Return the (X, Y) coordinate for the center point of the cell that contains the specified text.  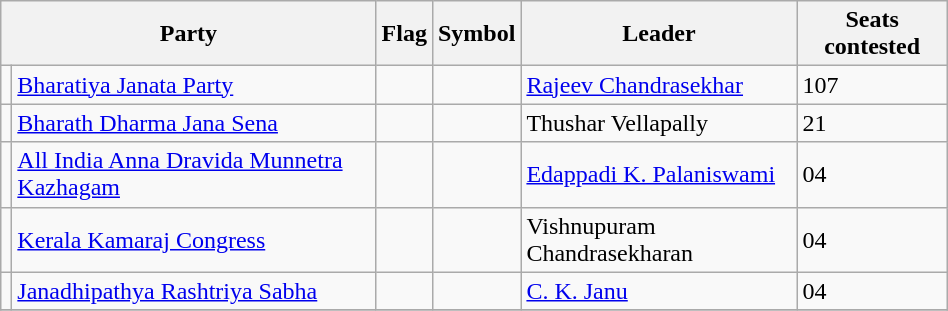
Leader (659, 34)
Rajeev Chandrasekhar (659, 85)
Seats contested (872, 34)
107 (872, 85)
21 (872, 123)
Bharath Dharma Jana Sena (194, 123)
Bharatiya Janata Party (194, 85)
Kerala Kamaraj Congress (194, 240)
Vishnupuram Chandrasekharan (659, 240)
Symbol (476, 34)
Thushar Vellapally (659, 123)
Party (188, 34)
Edappadi K. Palaniswami (659, 174)
Janadhipathya Rashtriya Sabha (194, 291)
C. K. Janu (659, 291)
All India Anna Dravida Munnetra Kazhagam (194, 174)
Flag (404, 34)
